For the text-containing cell, return its midpoint in (x, y) coordinate format. 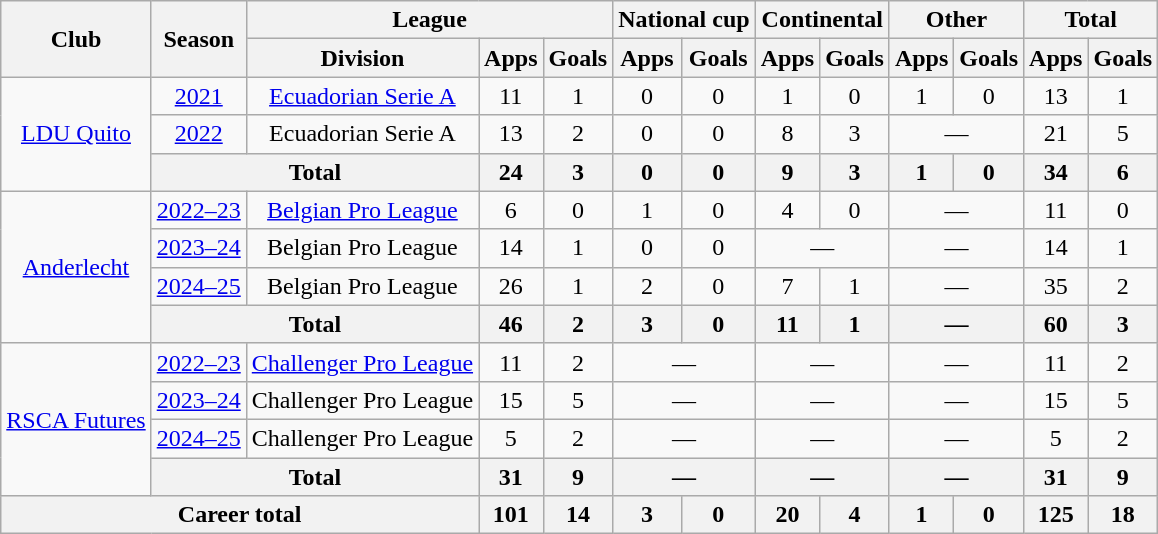
Career total (240, 515)
RSCA Futures (76, 419)
7 (787, 286)
18 (1123, 515)
Other (956, 20)
26 (511, 286)
Continental (822, 20)
8 (787, 134)
46 (511, 324)
Anderlecht (76, 267)
2022 (198, 134)
LDU Quito (76, 134)
35 (1056, 286)
League (429, 20)
20 (787, 515)
Season (198, 39)
2021 (198, 96)
125 (1056, 515)
101 (511, 515)
Division (362, 58)
21 (1056, 134)
National cup (684, 20)
24 (511, 172)
34 (1056, 172)
Club (76, 39)
60 (1056, 324)
